Find where the given text appears and provide that cell's center as (X, Y) coordinate. 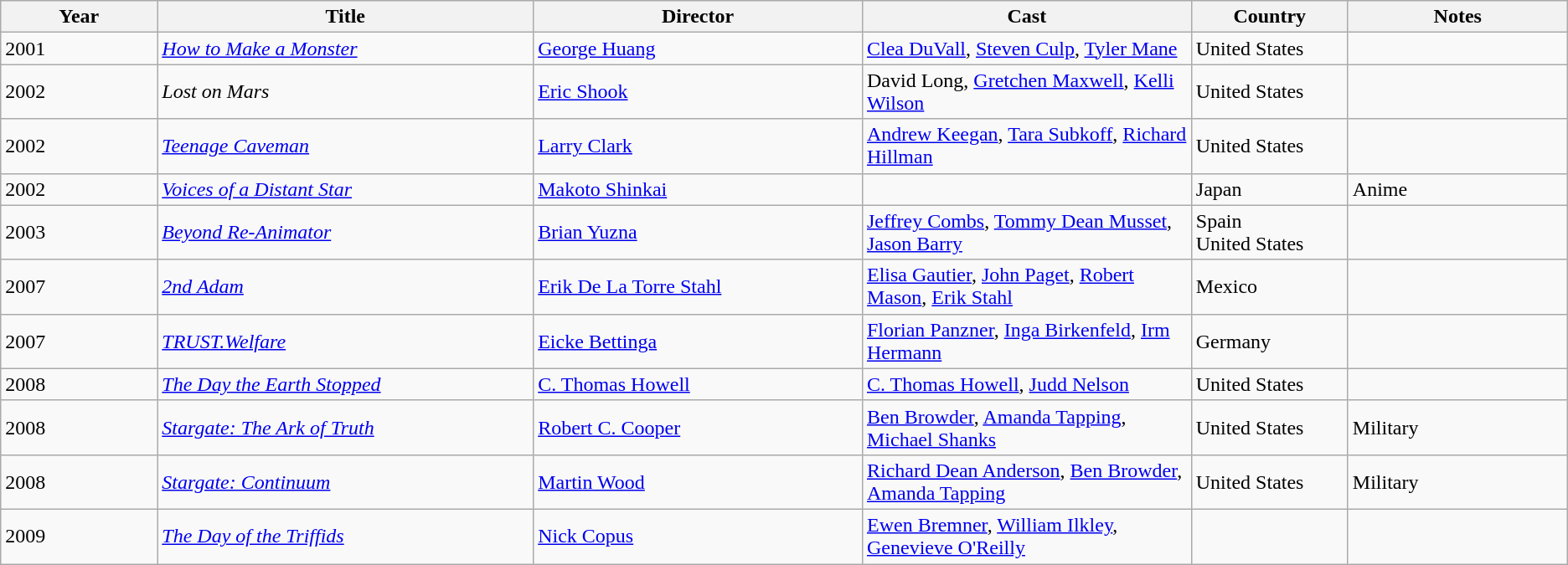
Eicke Bettinga (699, 342)
Florian Panzner, Inga Birkenfeld, Irm Hermann (1027, 342)
Director (699, 17)
SpainUnited States (1270, 233)
Makoto Shinkai (699, 189)
Eric Shook (699, 92)
Stargate: The Ark of Truth (345, 427)
Germany (1270, 342)
Robert C. Cooper (699, 427)
George Huang (699, 49)
Notes (1457, 17)
2003 (79, 233)
TRUST.Welfare (345, 342)
2nd Adam (345, 286)
Brian Yuzna (699, 233)
2009 (79, 536)
David Long, Gretchen Maxwell, Kelli Wilson (1027, 92)
C. Thomas Howell, Judd Nelson (1027, 384)
The Day the Earth Stopped (345, 384)
How to Make a Monster (345, 49)
Jeffrey Combs, Tommy Dean Musset, Jason Barry (1027, 233)
Elisa Gautier, John Paget, Robert Mason, Erik Stahl (1027, 286)
Erik De La Torre Stahl (699, 286)
Stargate: Continuum (345, 482)
Beyond Re-Animator (345, 233)
Andrew Keegan, Tara Subkoff, Richard Hillman (1027, 146)
Teenage Caveman (345, 146)
Clea DuVall, Steven Culp, Tyler Mane (1027, 49)
Ewen Bremner, William Ilkley, Genevieve O'Reilly (1027, 536)
Year (79, 17)
Title (345, 17)
Voices of a Distant Star (345, 189)
Japan (1270, 189)
2001 (79, 49)
Anime (1457, 189)
Martin Wood (699, 482)
The Day of the Triffids (345, 536)
C. Thomas Howell (699, 384)
Mexico (1270, 286)
Nick Copus (699, 536)
Ben Browder, Amanda Tapping, Michael Shanks (1027, 427)
Larry Clark (699, 146)
Cast (1027, 17)
Richard Dean Anderson, Ben Browder, Amanda Tapping (1027, 482)
Country (1270, 17)
Lost on Mars (345, 92)
